Output the (x, y) coordinate of the center of the cell containing the given text.  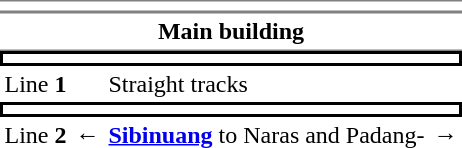
Line 1 (36, 84)
Straight tracks (266, 84)
Main building (231, 32)
